Find where the given text appears and provide that cell's center as (X, Y) coordinate. 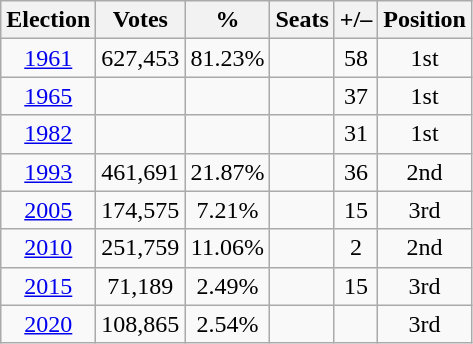
% (228, 20)
461,691 (140, 172)
2.49% (228, 286)
627,453 (140, 58)
2 (356, 248)
Position (425, 20)
108,865 (140, 324)
81.23% (228, 58)
36 (356, 172)
11.06% (228, 248)
2020 (48, 324)
31 (356, 134)
71,189 (140, 286)
58 (356, 58)
2015 (48, 286)
+/– (356, 20)
Election (48, 20)
174,575 (140, 210)
1961 (48, 58)
7.21% (228, 210)
2.54% (228, 324)
Seats (302, 20)
2005 (48, 210)
251,759 (140, 248)
Votes (140, 20)
1965 (48, 96)
21.87% (228, 172)
1993 (48, 172)
2010 (48, 248)
1982 (48, 134)
37 (356, 96)
